Provide the [x, y] coordinate of the cell's center where the given text is located.  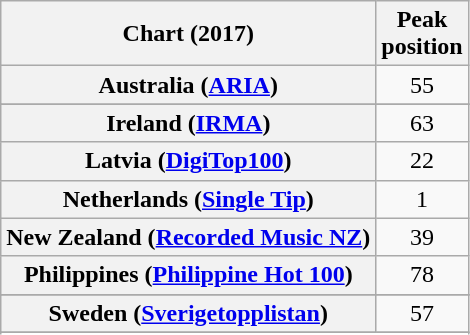
1 [422, 199]
New Zealand (Recorded Music NZ) [188, 237]
78 [422, 275]
Chart (2017) [188, 34]
63 [422, 123]
57 [422, 313]
55 [422, 85]
Netherlands (Single Tip) [188, 199]
Australia (ARIA) [188, 85]
Sweden (Sverigetopplistan) [188, 313]
22 [422, 161]
Peakposition [422, 34]
39 [422, 237]
Ireland (IRMA) [188, 123]
Latvia (DigiTop100) [188, 161]
Philippines (Philippine Hot 100) [188, 275]
